From the cell containing the given text, extract its center point as [X, Y] coordinate. 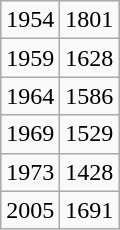
2005 [30, 210]
1529 [90, 134]
1586 [90, 96]
1628 [90, 58]
1691 [90, 210]
1973 [30, 172]
1964 [30, 96]
1801 [90, 20]
1428 [90, 172]
1959 [30, 58]
1969 [30, 134]
1954 [30, 20]
